Locate the cell with the specified text and output its (X, Y) center coordinate. 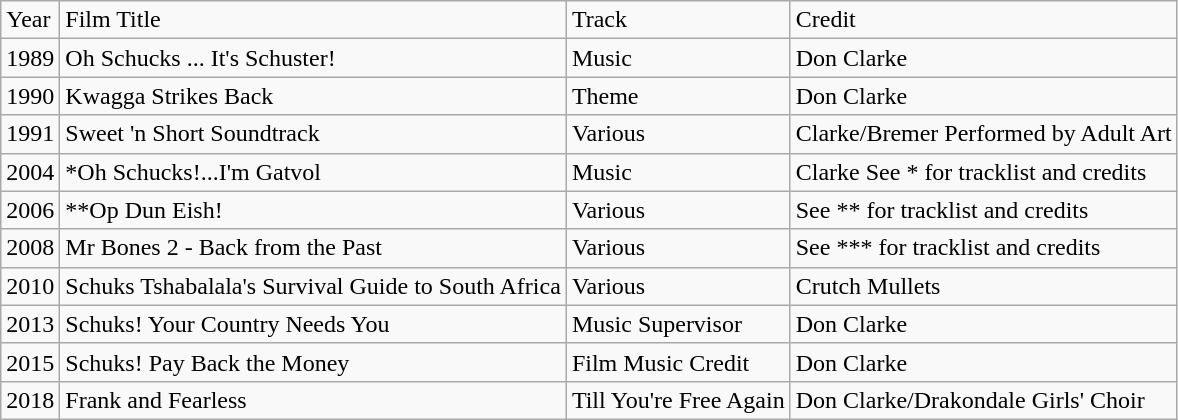
Sweet 'n Short Soundtrack (314, 134)
Frank and Fearless (314, 400)
Till You're Free Again (678, 400)
See ** for tracklist and credits (984, 210)
Clarke See * for tracklist and credits (984, 172)
2004 (30, 172)
Don Clarke/Drakondale Girls' Choir (984, 400)
2008 (30, 248)
Film Title (314, 20)
1990 (30, 96)
Crutch Mullets (984, 286)
Music Supervisor (678, 324)
**Op Dun Eish! (314, 210)
Year (30, 20)
Track (678, 20)
2006 (30, 210)
2015 (30, 362)
Credit (984, 20)
Theme (678, 96)
1989 (30, 58)
Schuks! Your Country Needs You (314, 324)
Clarke/Bremer Performed by Adult Art (984, 134)
Oh Schucks ... It's Schuster! (314, 58)
Schuks! Pay Back the Money (314, 362)
Kwagga Strikes Back (314, 96)
2010 (30, 286)
Mr Bones 2 - Back from the Past (314, 248)
2013 (30, 324)
1991 (30, 134)
See *** for tracklist and credits (984, 248)
Film Music Credit (678, 362)
Schuks Tshabalala's Survival Guide to South Africa (314, 286)
2018 (30, 400)
*Oh Schucks!...I'm Gatvol (314, 172)
